Find where the given text appears and provide that cell's center as (X, Y) coordinate. 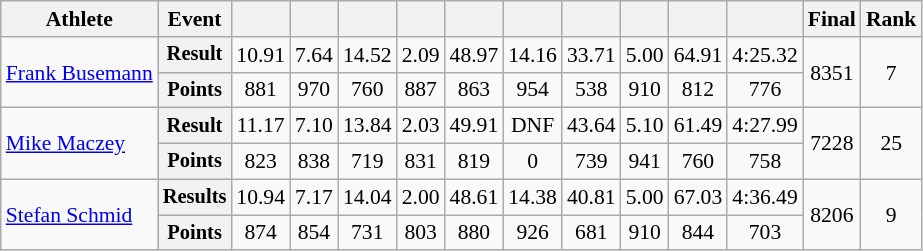
Rank (892, 19)
11.17 (260, 126)
13.84 (368, 126)
880 (474, 233)
970 (314, 90)
Final (832, 19)
14.52 (368, 55)
731 (368, 233)
7 (892, 72)
49.91 (474, 126)
14.04 (368, 197)
926 (532, 233)
831 (421, 162)
819 (474, 162)
803 (421, 233)
Results (195, 197)
8351 (832, 72)
823 (260, 162)
14.38 (532, 197)
61.49 (698, 126)
2.09 (421, 55)
776 (764, 90)
739 (592, 162)
25 (892, 144)
33.71 (592, 55)
812 (698, 90)
874 (260, 233)
844 (698, 233)
10.91 (260, 55)
Mike Maczey (80, 144)
5.10 (645, 126)
703 (764, 233)
954 (532, 90)
758 (764, 162)
941 (645, 162)
7.64 (314, 55)
4:36.49 (764, 197)
48.97 (474, 55)
2.03 (421, 126)
881 (260, 90)
9 (892, 214)
43.64 (592, 126)
Stefan Schmid (80, 214)
7.17 (314, 197)
8206 (832, 214)
838 (314, 162)
854 (314, 233)
2.00 (421, 197)
64.91 (698, 55)
14.16 (532, 55)
Frank Busemann (80, 72)
40.81 (592, 197)
7.10 (314, 126)
538 (592, 90)
67.03 (698, 197)
681 (592, 233)
10.94 (260, 197)
Event (195, 19)
48.61 (474, 197)
7228 (832, 144)
0 (532, 162)
887 (421, 90)
DNF (532, 126)
Athlete (80, 19)
4:25.32 (764, 55)
719 (368, 162)
4:27.99 (764, 126)
863 (474, 90)
